Identify which cell holds the provided text, then report its (x, y) central coordinate. 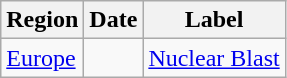
Date (114, 20)
Label (214, 20)
Nuclear Blast (214, 58)
Europe (42, 58)
Region (42, 20)
